Determine the [x, y] coordinate at the center of the cell enclosing the given text.  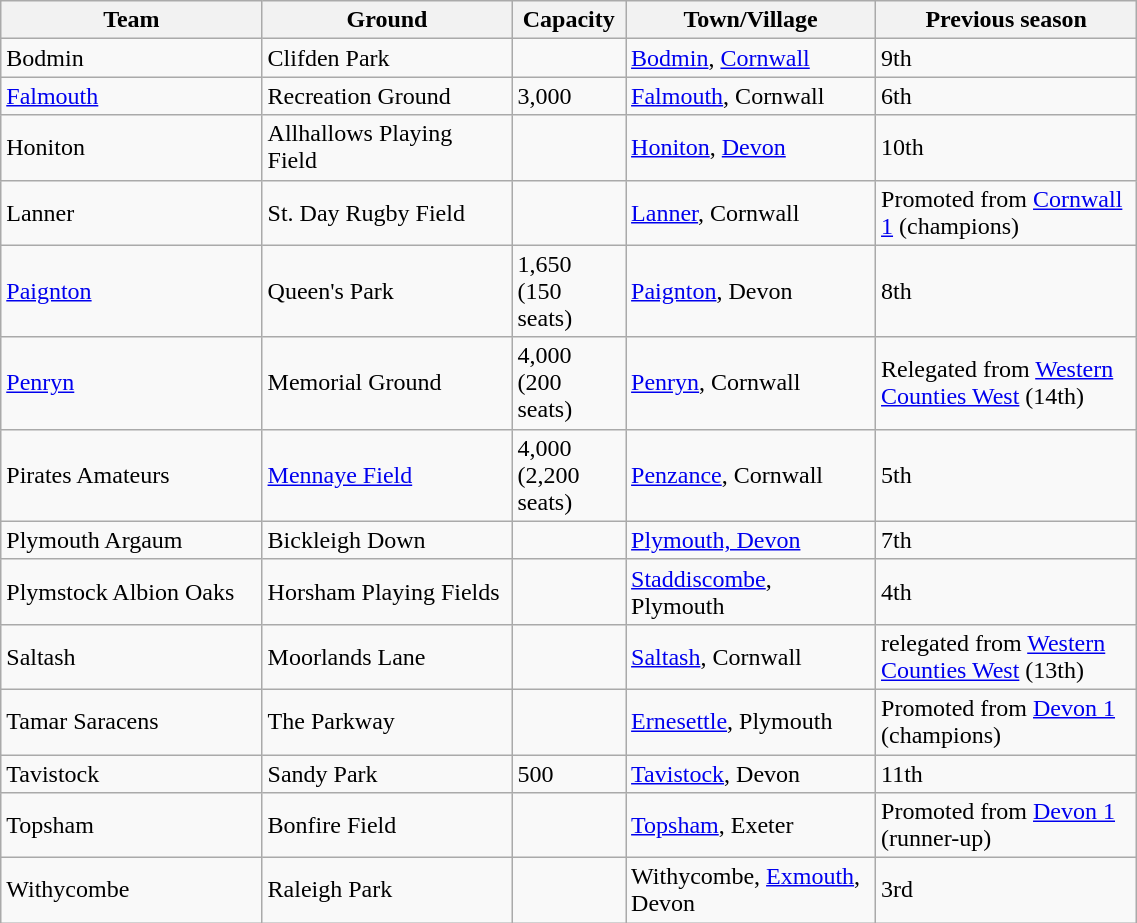
Bickleigh Down [387, 540]
Pirates Amateurs [132, 475]
5th [1006, 475]
Falmouth, Cornwall [751, 96]
3,000 [569, 96]
Promoted from Devon 1 (runner-up) [1006, 826]
Memorial Ground [387, 383]
Paignton [132, 291]
4,000 (200 seats) [569, 383]
7th [1006, 540]
Honiton [132, 148]
Sandy Park [387, 773]
Lanner [132, 212]
Allhallows Playing Field [387, 148]
6th [1006, 96]
Tavistock, Devon [751, 773]
Bonfire Field [387, 826]
500 [569, 773]
8th [1006, 291]
Raleigh Park [387, 890]
The Parkway [387, 722]
Tavistock [132, 773]
4,000 (2,200 seats) [569, 475]
Saltash [132, 656]
Penzance, Cornwall [751, 475]
Ernesettle, Plymouth [751, 722]
Topsham [132, 826]
Topsham, Exeter [751, 826]
Falmouth [132, 96]
St. Day Rugby Field [387, 212]
Promoted from Cornwall 1 (champions) [1006, 212]
Penryn [132, 383]
Tamar Saracens [132, 722]
Withycombe [132, 890]
Staddiscombe, Plymouth [751, 592]
1,650 (150 seats) [569, 291]
Honiton, Devon [751, 148]
Penryn, Cornwall [751, 383]
Town/Village [751, 20]
Lanner, Cornwall [751, 212]
Relegated from Western Counties West (14th) [1006, 383]
4th [1006, 592]
Plymouth Argaum [132, 540]
Bodmin [132, 58]
Previous season [1006, 20]
3rd [1006, 890]
10th [1006, 148]
Plymouth, Devon [751, 540]
Queen's Park [387, 291]
11th [1006, 773]
Plymstock Albion Oaks [132, 592]
Recreation Ground [387, 96]
Horsham Playing Fields [387, 592]
Promoted from Devon 1 (champions) [1006, 722]
Team [132, 20]
relegated from Western Counties West (13th) [1006, 656]
9th [1006, 58]
Mennaye Field [387, 475]
Capacity [569, 20]
Bodmin, Cornwall [751, 58]
Withycombe, Exmouth, Devon [751, 890]
Paignton, Devon [751, 291]
Clifden Park [387, 58]
Moorlands Lane [387, 656]
Saltash, Cornwall [751, 656]
Ground [387, 20]
